From the cell containing the given text, extract its center point as (X, Y) coordinate. 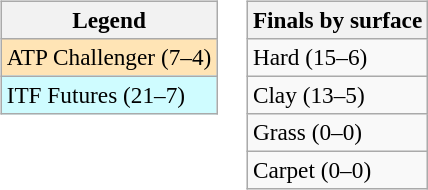
ATP Challenger (7–4) (108, 57)
Carpet (0–0) (337, 171)
Legend (108, 20)
ITF Futures (21–7) (108, 95)
Grass (0–0) (337, 133)
Hard (15–6) (337, 57)
Clay (13–5) (337, 95)
Finals by surface (337, 20)
